Scan for the cell matching the given text and deliver its [x, y] coordinate at center. 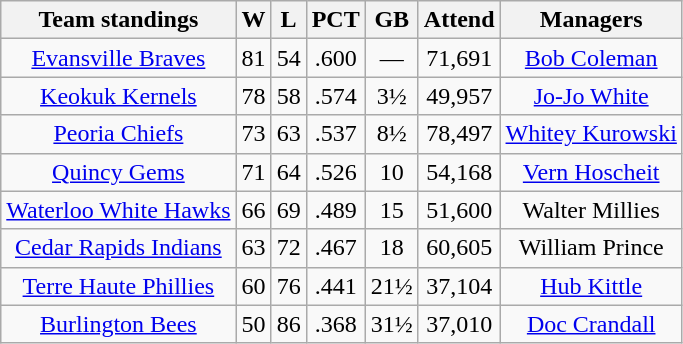
.489 [336, 210]
15 [392, 210]
71 [254, 172]
.574 [336, 96]
GB [392, 20]
3½ [392, 96]
73 [254, 134]
Walter Millies [591, 210]
.600 [336, 58]
Attend [459, 20]
— [392, 58]
37,104 [459, 286]
Jo-Jo White [591, 96]
37,010 [459, 324]
.526 [336, 172]
49,957 [459, 96]
21½ [392, 286]
.537 [336, 134]
Doc Crandall [591, 324]
Terre Haute Phillies [118, 286]
66 [254, 210]
76 [288, 286]
.441 [336, 286]
64 [288, 172]
72 [288, 248]
10 [392, 172]
PCT [336, 20]
Managers [591, 20]
W [254, 20]
Team standings [118, 20]
54 [288, 58]
31½ [392, 324]
78 [254, 96]
Cedar Rapids Indians [118, 248]
Burlington Bees [118, 324]
8½ [392, 134]
81 [254, 58]
71,691 [459, 58]
Vern Hoscheit [591, 172]
86 [288, 324]
Hub Kittle [591, 286]
78,497 [459, 134]
60 [254, 286]
50 [254, 324]
58 [288, 96]
54,168 [459, 172]
18 [392, 248]
.467 [336, 248]
Whitey Kurowski [591, 134]
Evansville Braves [118, 58]
Bob Coleman [591, 58]
.368 [336, 324]
Keokuk Kernels [118, 96]
51,600 [459, 210]
Peoria Chiefs [118, 134]
Quincy Gems [118, 172]
L [288, 20]
Waterloo White Hawks [118, 210]
69 [288, 210]
60,605 [459, 248]
William Prince [591, 248]
